Output the [x, y] coordinate of the center of the cell containing the given text.  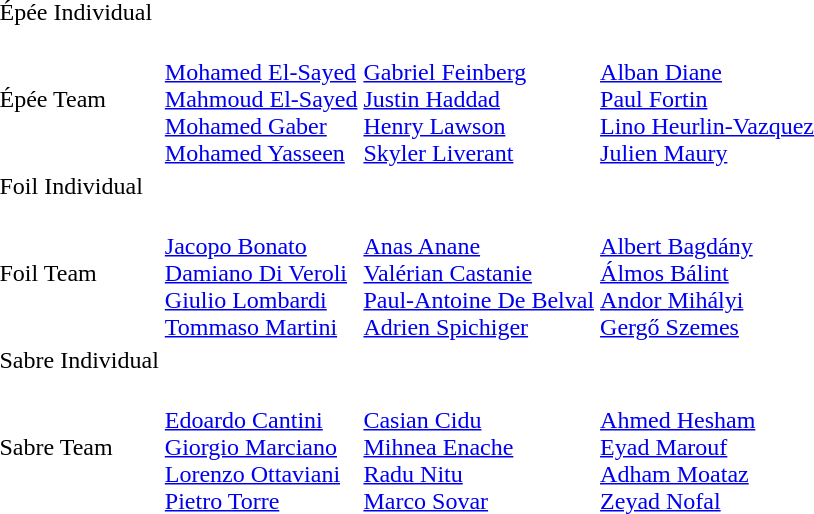
Jacopo BonatoDamiano Di VeroliGiulio LombardiTommaso Martini [261, 273]
Mohamed El-SayedMahmoud El-SayedMohamed GaberMohamed Yasseen [261, 99]
Anas AnaneValérian CastaniePaul-Antoine De BelvalAdrien Spichiger [479, 273]
Gabriel FeinbergJustin HaddadHenry LawsonSkyler Liverant [479, 99]
